Locate the cell with the specified text and output its (x, y) center coordinate. 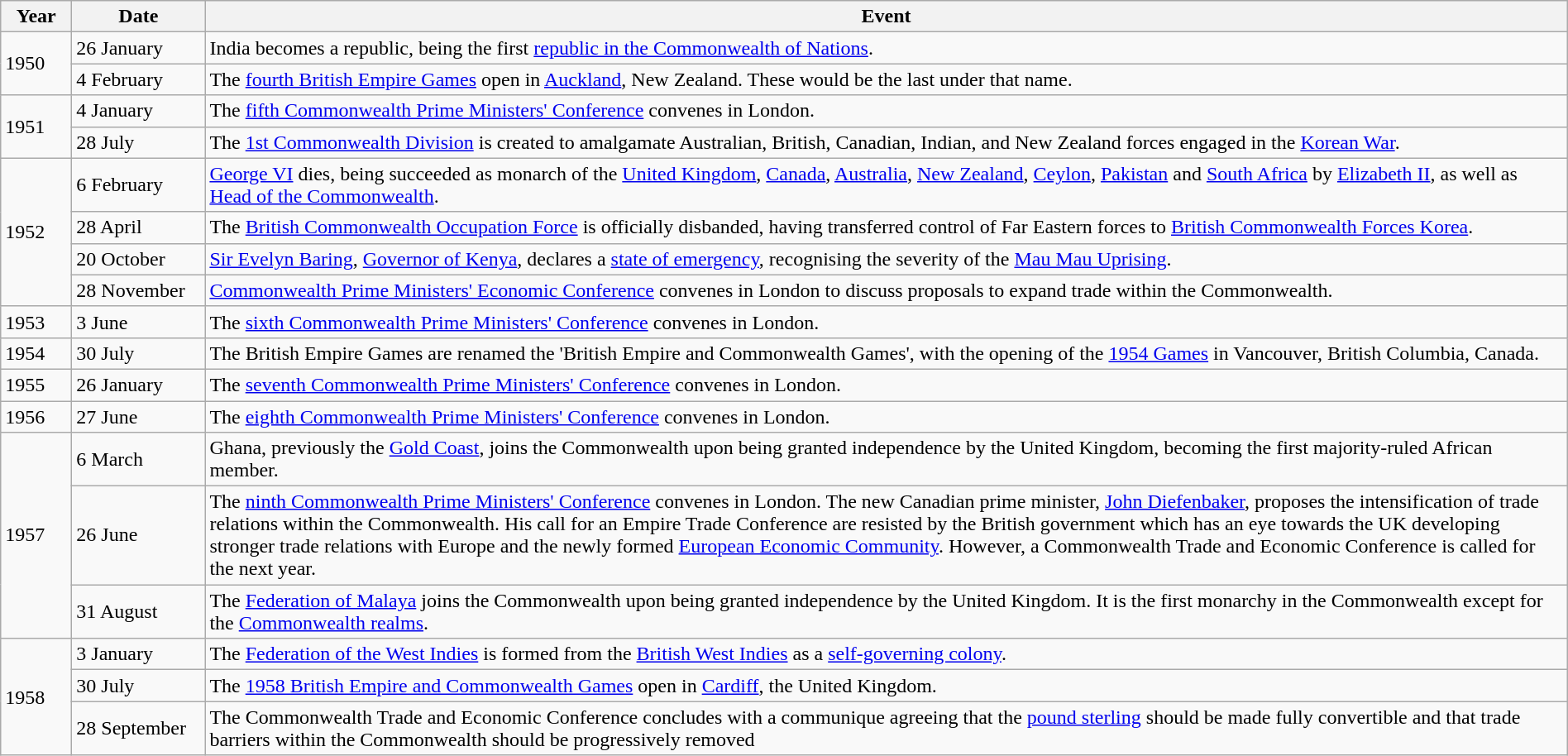
28 November (139, 290)
Commonwealth Prime Ministers' Economic Conference convenes in London to discuss proposals to expand trade within the Commonwealth. (887, 290)
20 October (139, 259)
28 September (139, 728)
Sir Evelyn Baring, Governor of Kenya, declares a state of emergency, recognising the severity of the Mau Mau Uprising. (887, 259)
The seventh Commonwealth Prime Ministers' Conference convenes in London. (887, 385)
4 January (139, 111)
3 June (139, 322)
1954 (36, 353)
The eighth Commonwealth Prime Ministers' Conference convenes in London. (887, 416)
1956 (36, 416)
1953 (36, 322)
27 June (139, 416)
1957 (36, 536)
The fifth Commonwealth Prime Ministers' Conference convenes in London. (887, 111)
28 July (139, 142)
The 1958 British Empire and Commonwealth Games open in Cardiff, the United Kingdom. (887, 686)
26 June (139, 536)
3 January (139, 654)
1950 (36, 64)
1958 (36, 696)
India becomes a republic, being the first republic in the Commonwealth of Nations. (887, 48)
The Federation of the West Indies is formed from the British West Indies as a self-governing colony. (887, 654)
4 February (139, 79)
6 February (139, 185)
1952 (36, 232)
The sixth Commonwealth Prime Ministers' Conference convenes in London. (887, 322)
The fourth British Empire Games open in Auckland, New Zealand. These would be the last under that name. (887, 79)
6 March (139, 460)
The 1st Commonwealth Division is created to amalgamate Australian, British, Canadian, Indian, and New Zealand forces engaged in the Korean War. (887, 142)
1955 (36, 385)
1951 (36, 127)
Year (36, 17)
Date (139, 17)
28 April (139, 227)
Event (887, 17)
31 August (139, 612)
